Output the [x, y] coordinate of the center of the cell containing the given text.  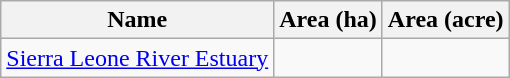
Sierra Leone River Estuary [138, 58]
Name [138, 20]
Area (ha) [328, 20]
Area (acre) [446, 20]
